Extract the (x, y) coordinate from the center of the cell holding the provided text.  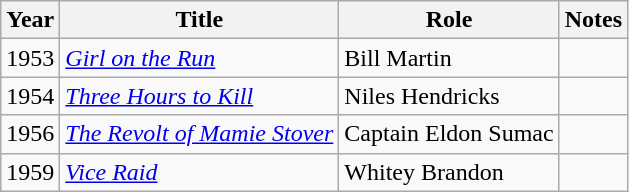
Role (449, 20)
1956 (30, 134)
1953 (30, 58)
Year (30, 20)
Bill Martin (449, 58)
Whitey Brandon (449, 172)
The Revolt of Mamie Stover (200, 134)
Three Hours to Kill (200, 96)
Vice Raid (200, 172)
Title (200, 20)
Notes (593, 20)
1954 (30, 96)
Niles Hendricks (449, 96)
Girl on the Run (200, 58)
1959 (30, 172)
Captain Eldon Sumac (449, 134)
